Return (x, y) of the center of cell containing provided text 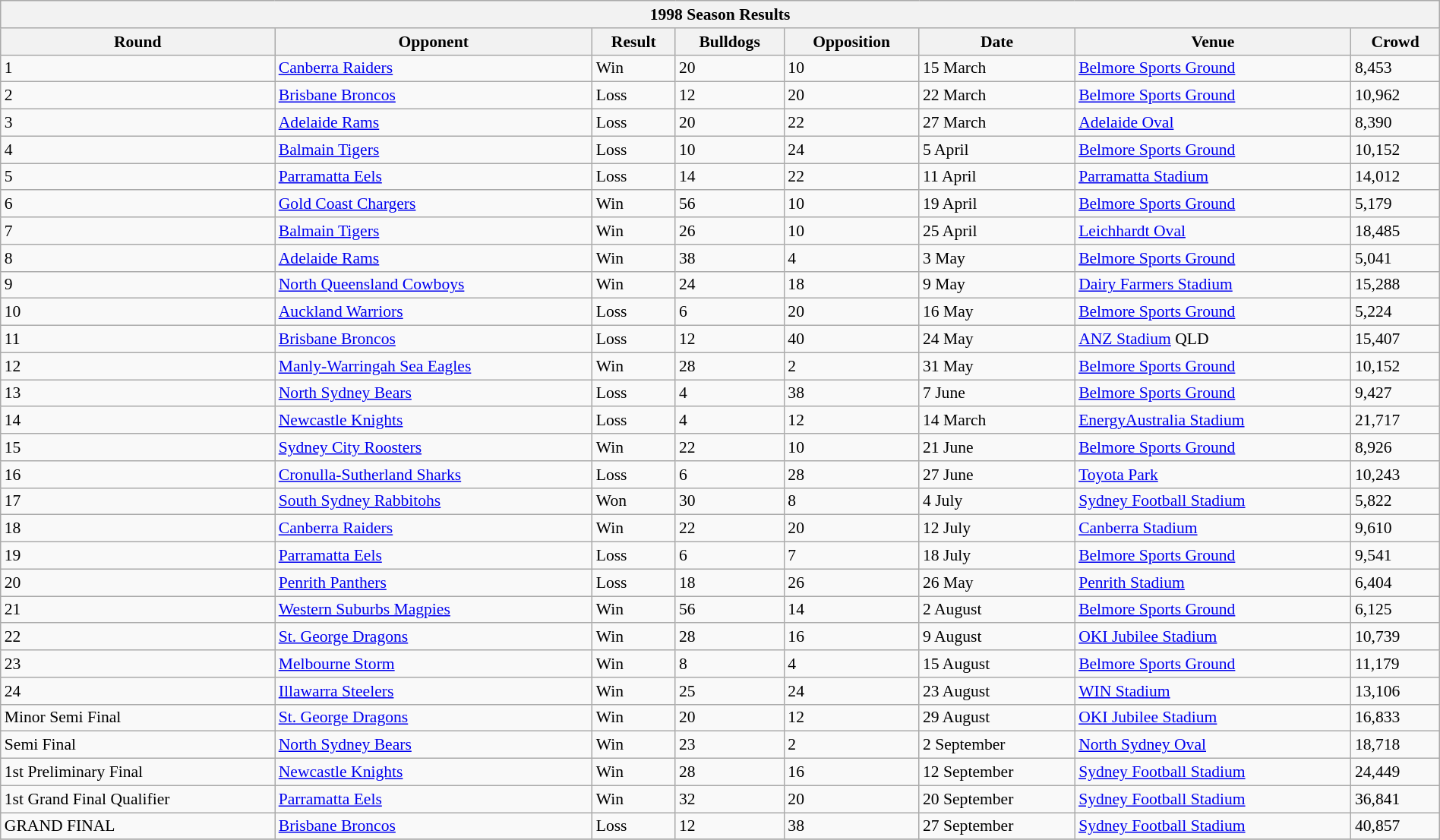
15,407 (1395, 339)
16,833 (1395, 718)
Canberra Stadium (1213, 529)
Parramatta Stadium (1213, 177)
11 April (996, 177)
Opponent (434, 42)
5 (138, 177)
36,841 (1395, 799)
11 (138, 339)
7 June (996, 393)
Penrith Panthers (434, 583)
30 (729, 501)
Western Suburbs Magpies (434, 610)
Won (633, 501)
2 September (996, 745)
Leichhardt Oval (1213, 231)
24 May (996, 339)
23 August (996, 691)
ANZ Stadium QLD (1213, 339)
Venue (1213, 42)
40 (851, 339)
14 March (996, 421)
13 (138, 393)
21 (138, 610)
31 May (996, 366)
19 April (996, 204)
Dairy Farmers Stadium (1213, 285)
Bulldogs (729, 42)
25 April (996, 231)
Manly-Warringah Sea Eagles (434, 366)
15 (138, 447)
25 (729, 691)
Melbourne Storm (434, 664)
9 August (996, 637)
15 August (996, 664)
6,125 (1395, 610)
South Sydney Rabbitohs (434, 501)
15,288 (1395, 285)
North Sydney Oval (1213, 745)
Date (996, 42)
1st Grand Final Qualifier (138, 799)
29 August (996, 718)
Gold Coast Chargers (434, 204)
11,179 (1395, 664)
12 July (996, 529)
10,739 (1395, 637)
Sydney City Roosters (434, 447)
18,485 (1395, 231)
Result (633, 42)
16 May (996, 312)
6,404 (1395, 583)
10,962 (1395, 96)
GRAND FINAL (138, 826)
3 (138, 123)
40,857 (1395, 826)
North Queensland Cowboys (434, 285)
18,718 (1395, 745)
9 May (996, 285)
Crowd (1395, 42)
1 (138, 68)
17 (138, 501)
4 July (996, 501)
5,179 (1395, 204)
5,822 (1395, 501)
1998 Season Results (720, 14)
24,449 (1395, 772)
Auckland Warriors (434, 312)
Semi Final (138, 745)
Round (138, 42)
13,106 (1395, 691)
10,243 (1395, 475)
18 July (996, 556)
32 (729, 799)
27 September (996, 826)
15 March (996, 68)
20 September (996, 799)
Minor Semi Final (138, 718)
9,610 (1395, 529)
26 May (996, 583)
5,224 (1395, 312)
Illawarra Steelers (434, 691)
5 April (996, 150)
Penrith Stadium (1213, 583)
12 September (996, 772)
21,717 (1395, 421)
Opposition (851, 42)
3 May (996, 258)
9 (138, 285)
19 (138, 556)
5,041 (1395, 258)
8,926 (1395, 447)
WIN Stadium (1213, 691)
27 March (996, 123)
9,427 (1395, 393)
2 August (996, 610)
8,390 (1395, 123)
1st Preliminary Final (138, 772)
9,541 (1395, 556)
Adelaide Oval (1213, 123)
21 June (996, 447)
22 March (996, 96)
27 June (996, 475)
Toyota Park (1213, 475)
Cronulla-Sutherland Sharks (434, 475)
EnergyAustralia Stadium (1213, 421)
8,453 (1395, 68)
14,012 (1395, 177)
